For the text-containing cell, return its midpoint in (x, y) coordinate format. 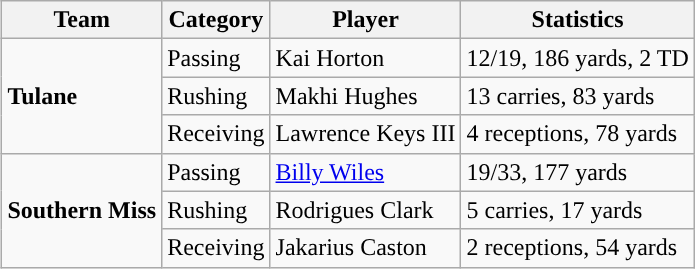
Makhi Hughes (366, 96)
Tulane (82, 96)
Statistics (578, 20)
Lawrence Keys III (366, 134)
Rodrigues Clark (366, 210)
12/19, 186 yards, 2 TD (578, 58)
19/33, 177 yards (578, 172)
Team (82, 20)
Billy Wiles (366, 172)
4 receptions, 78 yards (578, 134)
Category (216, 20)
Jakarius Caston (366, 248)
Southern Miss (82, 210)
Kai Horton (366, 58)
2 receptions, 54 yards (578, 248)
5 carries, 17 yards (578, 210)
Player (366, 20)
13 carries, 83 yards (578, 96)
